Find where the given text appears and provide that cell's center as [x, y] coordinate. 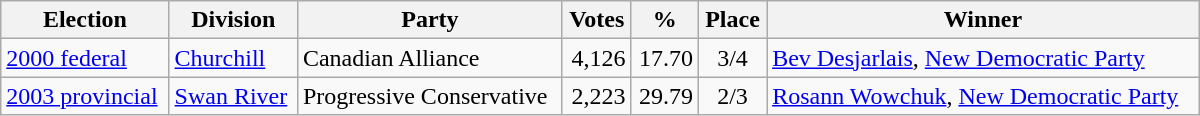
Winner [984, 20]
% [664, 20]
4,126 [596, 58]
Votes [596, 20]
Division [233, 20]
Election [85, 20]
2/3 [732, 96]
Churchill [233, 58]
Bev Desjarlais, New Democratic Party [984, 58]
17.70 [664, 58]
Canadian Alliance [430, 58]
Swan River [233, 96]
2003 provincial [85, 96]
Progressive Conservative [430, 96]
3/4 [732, 58]
2,223 [596, 96]
29.79 [664, 96]
2000 federal [85, 58]
Place [732, 20]
Party [430, 20]
Rosann Wowchuk, New Democratic Party [984, 96]
